Pinpoint the cell where the given text exists, returning its (x, y) midpoint coordinate. 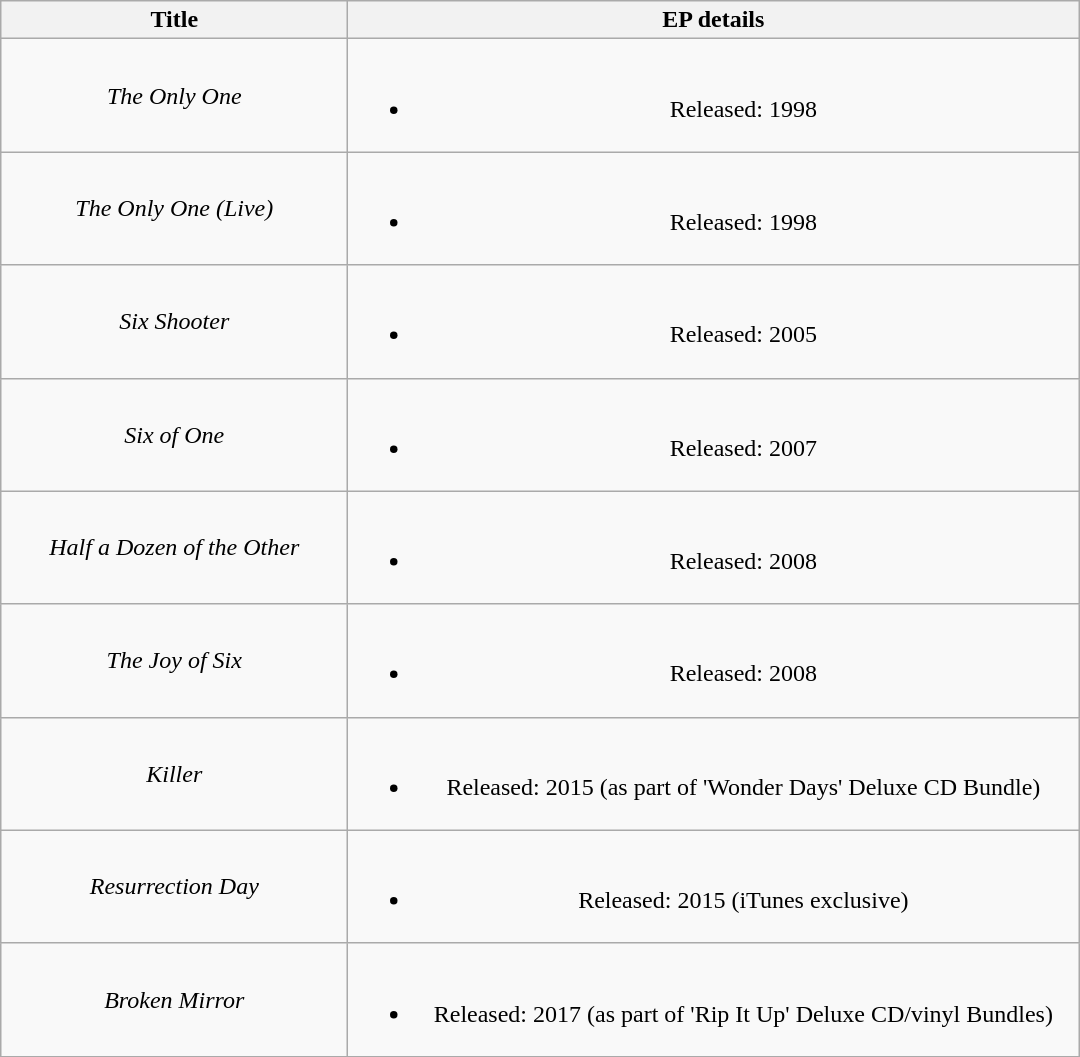
Half a Dozen of the Other (174, 548)
EP details (714, 20)
Released: 2007 (714, 434)
Six of One (174, 434)
The Joy of Six (174, 660)
Released: 2005 (714, 322)
The Only One (174, 96)
Released: 2017 (as part of 'Rip It Up' Deluxe CD/vinyl Bundles) (714, 1000)
Title (174, 20)
Resurrection Day (174, 886)
Six Shooter (174, 322)
Broken Mirror (174, 1000)
Released: 2015 (as part of 'Wonder Days' Deluxe CD Bundle) (714, 774)
Killer (174, 774)
Released: 2015 (iTunes exclusive) (714, 886)
The Only One (Live) (174, 208)
